Find where the given text appears and provide that cell's center as [X, Y] coordinate. 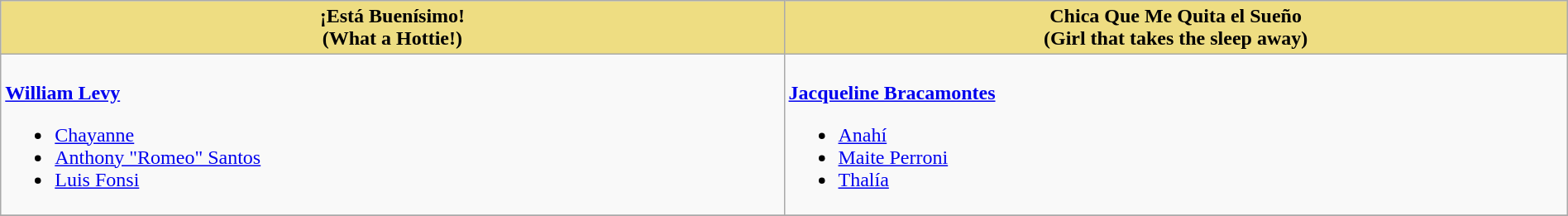
¡Está Buenísimo! (What a Hottie!) [392, 28]
Chica Que Me Quita el Sueño (Girl that takes the sleep away) [1176, 28]
Jacqueline BracamontesAnahíMaite PerroniThalía [1176, 135]
William LevyChayanneAnthony "Romeo" SantosLuis Fonsi [392, 135]
